Scan for the cell matching the given text and deliver its [X, Y] coordinate at center. 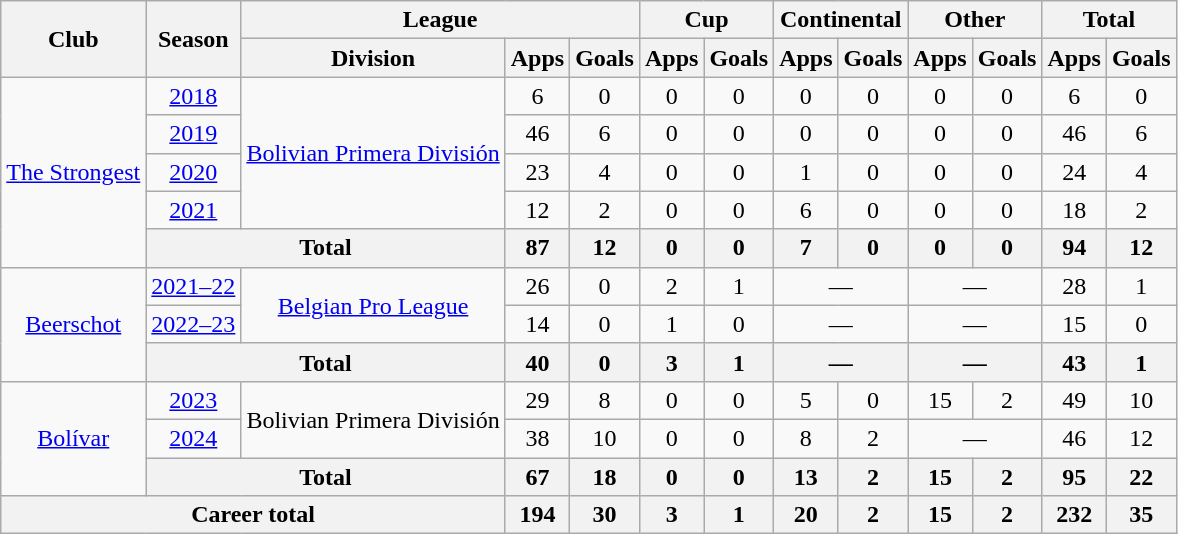
43 [1074, 362]
35 [1141, 515]
2021 [194, 210]
2018 [194, 96]
Belgian Pro League [373, 305]
95 [1074, 477]
The Strongest [74, 172]
5 [806, 400]
Other [975, 20]
20 [806, 515]
13 [806, 477]
22 [1141, 477]
7 [806, 248]
194 [537, 515]
Season [194, 39]
2022–23 [194, 324]
League [440, 20]
26 [537, 286]
2021–22 [194, 286]
29 [537, 400]
2023 [194, 400]
28 [1074, 286]
2019 [194, 134]
38 [537, 438]
23 [537, 172]
67 [537, 477]
49 [1074, 400]
Beerschot [74, 324]
Bolívar [74, 438]
30 [605, 515]
14 [537, 324]
Division [373, 58]
Career total [253, 515]
40 [537, 362]
87 [537, 248]
24 [1074, 172]
2024 [194, 438]
94 [1074, 248]
2020 [194, 172]
Cup [706, 20]
Club [74, 39]
Continental [841, 20]
232 [1074, 515]
